For the text-containing cell, return its midpoint in [x, y] coordinate format. 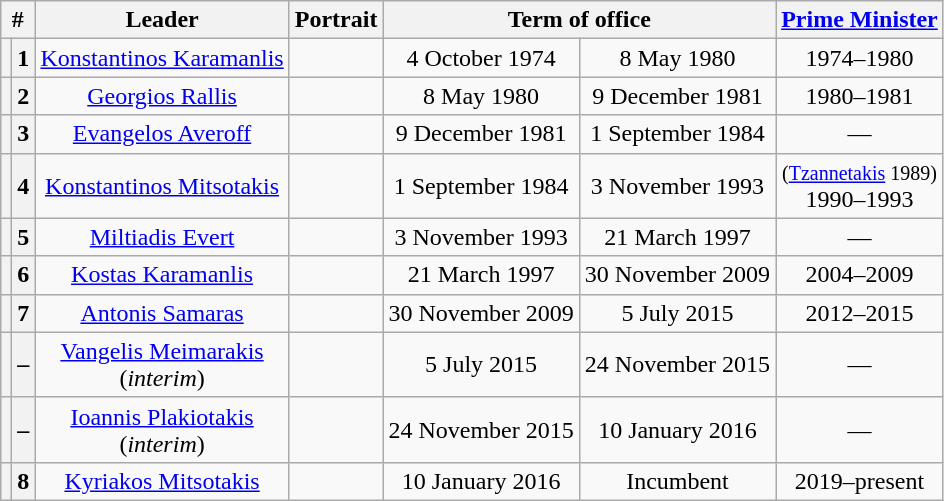
1 [24, 58]
Vangelis Meimarakis(interim) [162, 364]
Kostas Karamanlis [162, 275]
Antonis Samaras [162, 313]
7 [24, 313]
Miltiadis Evert [162, 237]
Leader [162, 20]
5 [24, 237]
# [18, 20]
1980–1981 [860, 96]
3 [24, 134]
Incumbent [677, 481]
Evangelos Averoff [162, 134]
6 [24, 275]
Georgios Rallis [162, 96]
Term of office [580, 20]
8 [24, 481]
Prime Minister [860, 20]
(Tzannetakis 1989)1990–1993 [860, 186]
2004–2009 [860, 275]
Konstantinos Karamanlis [162, 58]
Kyriakos Mitsotakis [162, 481]
2012–2015 [860, 313]
2 [24, 96]
4 October 1974 [481, 58]
Ioannis Plakiotakis(interim) [162, 430]
Konstantinos Mitsotakis [162, 186]
Portrait [336, 20]
4 [24, 186]
1974–1980 [860, 58]
2019–present [860, 481]
